Extract the (X, Y) coordinate from the center of the cell holding the provided text.  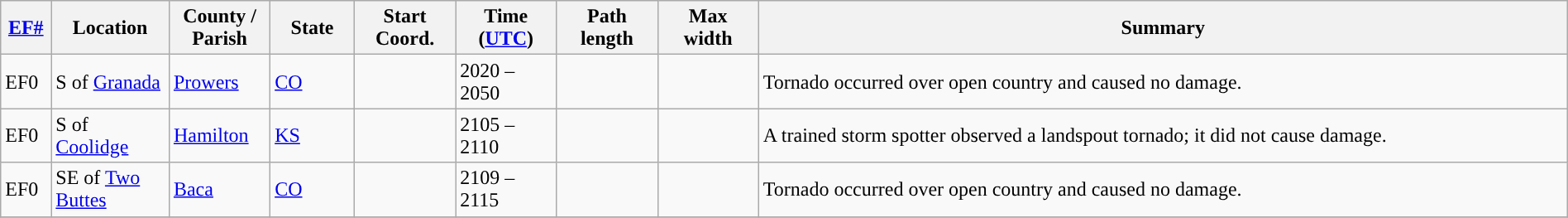
Location (111, 28)
2105 – 2110 (506, 136)
2109 – 2115 (506, 189)
Baca (219, 189)
State (313, 28)
Start Coord. (404, 28)
KS (313, 136)
EF# (26, 28)
S of Granada (111, 81)
A trained storm spotter observed a landspout tornado; it did not cause damage. (1163, 136)
Summary (1163, 28)
Time (UTC) (506, 28)
Hamilton (219, 136)
County / Parish (219, 28)
Max width (708, 28)
Path length (607, 28)
2020 – 2050 (506, 81)
SE of Two Buttes (111, 189)
S of Coolidge (111, 136)
Prowers (219, 81)
